Provide the (x, y) coordinate of the cell's center where the given text is located.  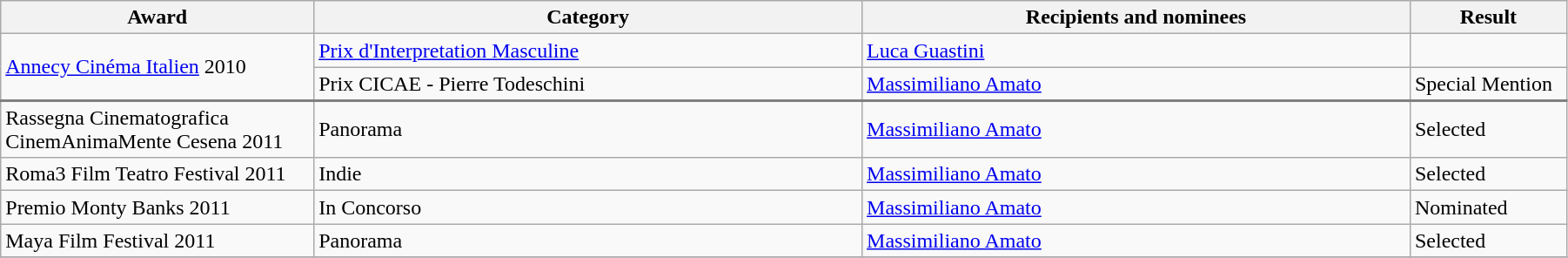
Category (588, 17)
Annecy Cinéma Italien 2010 (157, 67)
Premio Monty Banks 2011 (157, 207)
Result (1488, 17)
Roma3 Film Teatro Festival 2011 (157, 174)
Nominated (1488, 207)
Special Mention (1488, 84)
Prix CICAE - Pierre Todeschini (588, 84)
Maya Film Festival 2011 (157, 241)
In Concorso (588, 207)
Award (157, 17)
Luca Guastini (1136, 51)
Recipients and nominees (1136, 17)
Rassegna Cinematografica CinemAnimaMente Cesena 2011 (157, 129)
Prix d'Interpretation Masculine (588, 51)
Indie (588, 174)
